Determine the [x, y] coordinate at the center of the cell enclosing the given text.  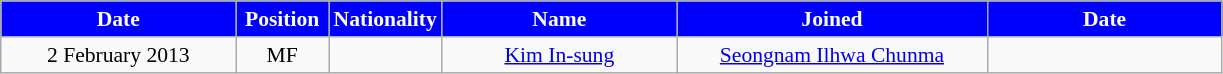
2 February 2013 [118, 55]
MF [282, 55]
Name [560, 19]
Seongnam Ilhwa Chunma [832, 55]
Position [282, 19]
Joined [832, 19]
Kim In-sung [560, 55]
Nationality [384, 19]
